Scan for the cell matching the given text and deliver its [x, y] coordinate at center. 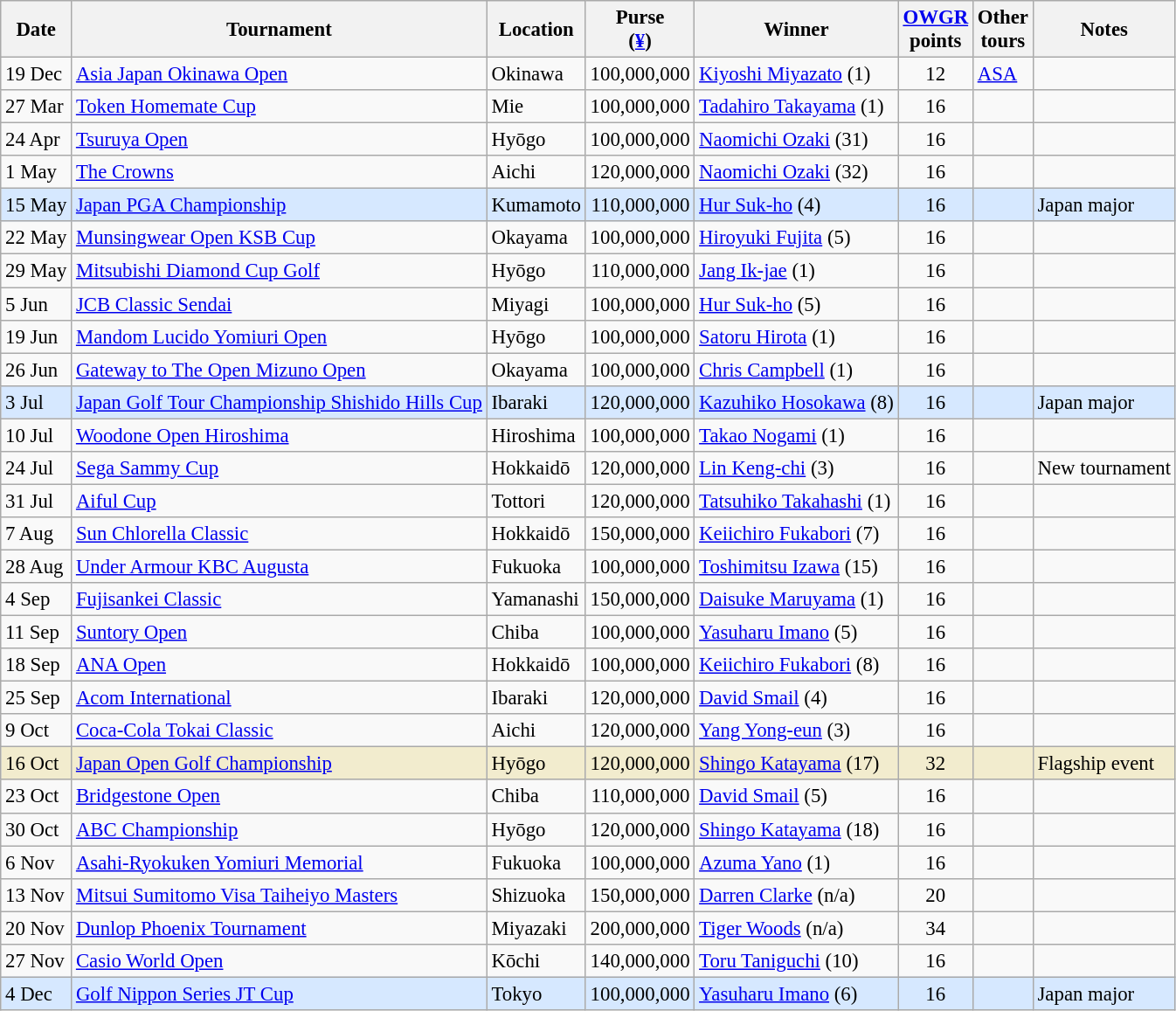
16 Oct [37, 764]
24 Apr [37, 140]
ASA [1003, 74]
6 Nov [37, 862]
27 Mar [37, 107]
Miyagi [536, 304]
Aiful Cup [280, 501]
New tournament [1104, 468]
Golf Nippon Series JT Cup [280, 994]
Mitsubishi Diamond Cup Golf [280, 271]
20 Nov [37, 928]
Acom International [280, 698]
22 May [37, 239]
29 May [37, 271]
31 Jul [37, 501]
Miyazaki [536, 928]
Yamanashi [536, 599]
26 Jun [37, 370]
34 [935, 928]
12 [935, 74]
Sega Sammy Cup [280, 468]
18 Sep [37, 665]
Takao Nogami (1) [797, 435]
David Smail (4) [797, 698]
140,000,000 [640, 961]
Daisuke Maruyama (1) [797, 599]
Hiroyuki Fujita (5) [797, 239]
JCB Classic Sendai [280, 304]
19 Jun [37, 336]
Token Homemate Cup [280, 107]
David Smail (5) [797, 797]
Mitsui Sumitomo Visa Taiheiyo Masters [280, 895]
Shingo Katayama (17) [797, 764]
Purse(¥) [640, 30]
Othertours [1003, 30]
Yang Yong-eun (3) [797, 731]
1 May [37, 172]
Casio World Open [280, 961]
Kiyoshi Miyazato (1) [797, 74]
Winner [797, 30]
11 Sep [37, 633]
28 Aug [37, 566]
15 May [37, 205]
Tournament [280, 30]
Satoru Hirota (1) [797, 336]
32 [935, 764]
19 Dec [37, 74]
Flagship event [1104, 764]
13 Nov [37, 895]
Japan PGA Championship [280, 205]
23 Oct [37, 797]
Dunlop Phoenix Tournament [280, 928]
27 Nov [37, 961]
Kōchi [536, 961]
Keiichiro Fukabori (7) [797, 534]
Sun Chlorella Classic [280, 534]
3 Jul [37, 402]
Date [37, 30]
Tiger Woods (n/a) [797, 928]
Bridgestone Open [280, 797]
Tokyo [536, 994]
Toru Taniguchi (10) [797, 961]
Keiichiro Fukabori (8) [797, 665]
Chris Campbell (1) [797, 370]
Kazuhiko Hosokawa (8) [797, 402]
Woodone Open Hiroshima [280, 435]
Munsingwear Open KSB Cup [280, 239]
5 Jun [37, 304]
Mandom Lucido Yomiuri Open [280, 336]
Yasuharu Imano (5) [797, 633]
ABC Championship [280, 829]
Coca-Cola Tokai Classic [280, 731]
Shizuoka [536, 895]
Hiroshima [536, 435]
The Crowns [280, 172]
Gateway to The Open Mizuno Open [280, 370]
Jang Ik-jae (1) [797, 271]
Naomichi Ozaki (31) [797, 140]
20 [935, 895]
30 Oct [37, 829]
Kumamoto [536, 205]
9 Oct [37, 731]
Tadahiro Takayama (1) [797, 107]
Japan Golf Tour Championship Shishido Hills Cup [280, 402]
4 Sep [37, 599]
ANA Open [280, 665]
25 Sep [37, 698]
Yasuharu Imano (6) [797, 994]
Azuma Yano (1) [797, 862]
4 Dec [37, 994]
Lin Keng-chi (3) [797, 468]
Under Armour KBC Augusta [280, 566]
200,000,000 [640, 928]
Asahi-Ryokuken Yomiuri Memorial [280, 862]
Notes [1104, 30]
Hur Suk-ho (4) [797, 205]
Location [536, 30]
Okinawa [536, 74]
24 Jul [37, 468]
Suntory Open [280, 633]
10 Jul [37, 435]
Japan Open Golf Championship [280, 764]
Tatsuhiko Takahashi (1) [797, 501]
Hur Suk-ho (5) [797, 304]
Fujisankei Classic [280, 599]
Tottori [536, 501]
Tsuruya Open [280, 140]
Toshimitsu Izawa (15) [797, 566]
7 Aug [37, 534]
Shingo Katayama (18) [797, 829]
Naomichi Ozaki (32) [797, 172]
OWGRpoints [935, 30]
Darren Clarke (n/a) [797, 895]
Asia Japan Okinawa Open [280, 74]
Mie [536, 107]
